For the text-containing cell, return its midpoint in [x, y] coordinate format. 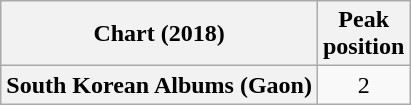
2 [363, 85]
Chart (2018) [160, 34]
Peakposition [363, 34]
South Korean Albums (Gaon) [160, 85]
